Search for the cell housing the specified text and yield its [x, y] center coordinate. 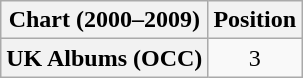
UK Albums (OCC) [104, 58]
3 [255, 58]
Chart (2000–2009) [104, 20]
Position [255, 20]
